From the cell containing the given text, extract its center point as (x, y) coordinate. 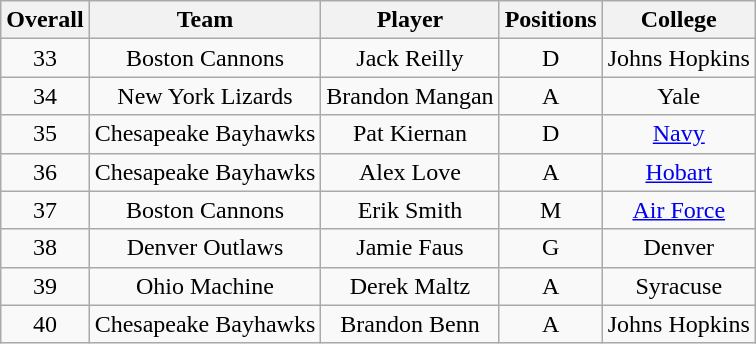
40 (45, 324)
34 (45, 96)
38 (45, 248)
Pat Kiernan (410, 134)
Team (205, 20)
Erik Smith (410, 210)
37 (45, 210)
Jamie Faus (410, 248)
Navy (678, 134)
36 (45, 172)
Brandon Mangan (410, 96)
G (550, 248)
M (550, 210)
New York Lizards (205, 96)
Positions (550, 20)
Yale (678, 96)
Alex Love (410, 172)
Derek Maltz (410, 286)
Denver (678, 248)
Denver Outlaws (205, 248)
35 (45, 134)
Syracuse (678, 286)
Overall (45, 20)
Player (410, 20)
33 (45, 58)
Hobart (678, 172)
Brandon Benn (410, 324)
College (678, 20)
39 (45, 286)
Air Force (678, 210)
Ohio Machine (205, 286)
Jack Reilly (410, 58)
